For the text-containing cell, return its midpoint in (x, y) coordinate format. 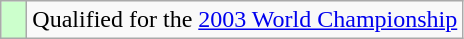
Qualified for the 2003 World Championship (245, 20)
